Locate the cell with the specified text and output its (x, y) center coordinate. 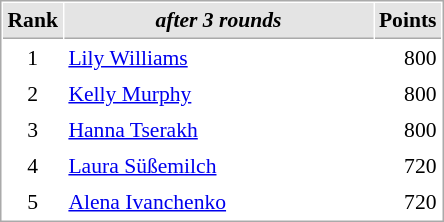
2 (32, 93)
5 (32, 201)
1 (32, 57)
Kelly Murphy (218, 93)
Hanna Tserakh (218, 129)
4 (32, 165)
Lily Williams (218, 57)
Laura Süßemilch (218, 165)
Rank (32, 21)
3 (32, 129)
Points (408, 21)
Alena Ivanchenko (218, 201)
after 3 rounds (218, 21)
